Determine the (X, Y) coordinate at the center of the cell enclosing the given text.  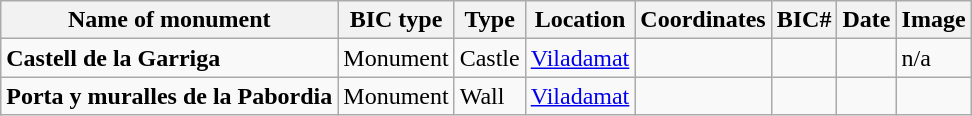
BIC type (396, 20)
Date (866, 20)
Name of monument (170, 20)
n/a (934, 58)
BIC# (804, 20)
Image (934, 20)
Location (580, 20)
Porta y muralles de la Pabordia (170, 96)
Type (490, 20)
Wall (490, 96)
Castle (490, 58)
Castell de la Garriga (170, 58)
Coordinates (703, 20)
